Return (x, y) of the center of cell containing provided text 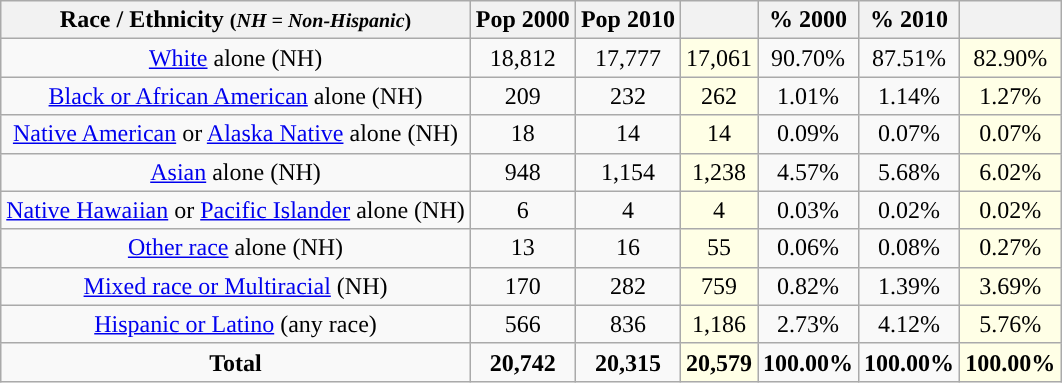
0.09% (808, 134)
2.73% (808, 324)
5.68% (910, 172)
13 (522, 248)
Other race alone (NH) (236, 248)
% 2000 (808, 20)
262 (718, 96)
6.02% (1010, 172)
5.76% (1010, 324)
17,061 (718, 58)
Black or African American alone (NH) (236, 96)
Native American or Alaska Native alone (NH) (236, 134)
55 (718, 248)
White alone (NH) (236, 58)
4.57% (808, 172)
0.06% (808, 248)
82.90% (1010, 58)
759 (718, 286)
18,812 (522, 58)
0.08% (910, 248)
3.69% (1010, 286)
0.03% (808, 210)
18 (522, 134)
836 (628, 324)
Pop 2000 (522, 20)
Hispanic or Latino (any race) (236, 324)
1.39% (910, 286)
Asian alone (NH) (236, 172)
Race / Ethnicity (NH = Non-Hispanic) (236, 20)
20,742 (522, 362)
1,238 (718, 172)
566 (522, 324)
1.14% (910, 96)
948 (522, 172)
Total (236, 362)
Pop 2010 (628, 20)
90.70% (808, 58)
17,777 (628, 58)
232 (628, 96)
1,154 (628, 172)
282 (628, 286)
Native Hawaiian or Pacific Islander alone (NH) (236, 210)
209 (522, 96)
170 (522, 286)
4.12% (910, 324)
1.01% (808, 96)
6 (522, 210)
1.27% (1010, 96)
20,579 (718, 362)
20,315 (628, 362)
87.51% (910, 58)
16 (628, 248)
% 2010 (910, 20)
Mixed race or Multiracial (NH) (236, 286)
0.82% (808, 286)
0.27% (1010, 248)
1,186 (718, 324)
